Pinpoint the cell where the given text exists, returning its (X, Y) midpoint coordinate. 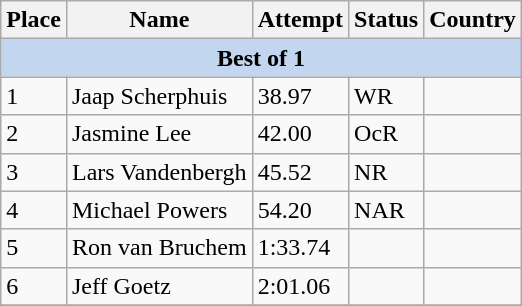
Status (386, 20)
Ron van Bruchem (159, 248)
Jeff Goetz (159, 286)
45.52 (300, 172)
Place (34, 20)
Attempt (300, 20)
Jasmine Lee (159, 134)
Lars Vandenbergh (159, 172)
5 (34, 248)
54.20 (300, 210)
4 (34, 210)
1 (34, 96)
NR (386, 172)
2 (34, 134)
3 (34, 172)
NAR (386, 210)
OcR (386, 134)
42.00 (300, 134)
Name (159, 20)
1:33.74 (300, 248)
2:01.06 (300, 286)
6 (34, 286)
WR (386, 96)
Michael Powers (159, 210)
38.97 (300, 96)
Best of 1 (262, 58)
Jaap Scherphuis (159, 96)
Country (473, 20)
